Detect which cell encompasses the target text, then output its (X, Y) center coordinate. 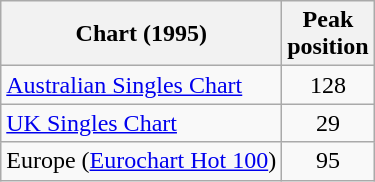
Chart (1995) (142, 34)
Europe (Eurochart Hot 100) (142, 161)
UK Singles Chart (142, 123)
95 (328, 161)
128 (328, 85)
Peakposition (328, 34)
Australian Singles Chart (142, 85)
29 (328, 123)
